Capture the cell that displays the provided text and extract its (x, y) central coordinate. 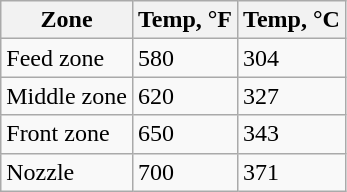
Temp, °F (184, 20)
327 (292, 96)
580 (184, 58)
650 (184, 134)
371 (292, 172)
Nozzle (67, 172)
Front zone (67, 134)
Zone (67, 20)
Middle zone (67, 96)
304 (292, 58)
Feed zone (67, 58)
Temp, °C (292, 20)
343 (292, 134)
620 (184, 96)
700 (184, 172)
